Determine the [x, y] coordinate at the center of the cell enclosing the given text.  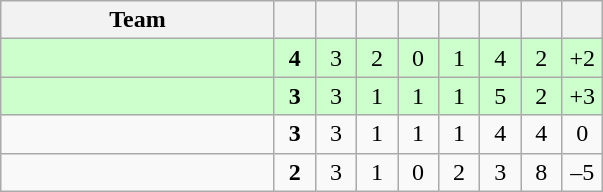
–5 [582, 172]
+3 [582, 96]
8 [542, 172]
Team [138, 20]
5 [500, 96]
+2 [582, 58]
